Scan for the cell matching the given text and deliver its (X, Y) coordinate at center. 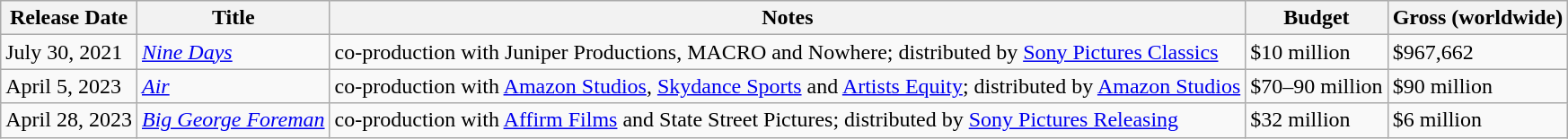
Title (233, 18)
Gross (worldwide) (1478, 18)
April 28, 2023 (69, 120)
co-production with Amazon Studios, Skydance Sports and Artists Equity; distributed by Amazon Studios (788, 86)
Budget (1317, 18)
$967,662 (1478, 52)
April 5, 2023 (69, 86)
Air (233, 86)
$90 million (1478, 86)
co-production with Affirm Films and State Street Pictures; distributed by Sony Pictures Releasing (788, 120)
Nine Days (233, 52)
$32 million (1317, 120)
$10 million (1317, 52)
$6 million (1478, 120)
Notes (788, 18)
Release Date (69, 18)
$70–90 million (1317, 86)
Big George Foreman (233, 120)
co-production with Juniper Productions, MACRO and Nowhere; distributed by Sony Pictures Classics (788, 52)
July 30, 2021 (69, 52)
